Search for the cell housing the specified text and yield its [X, Y] center coordinate. 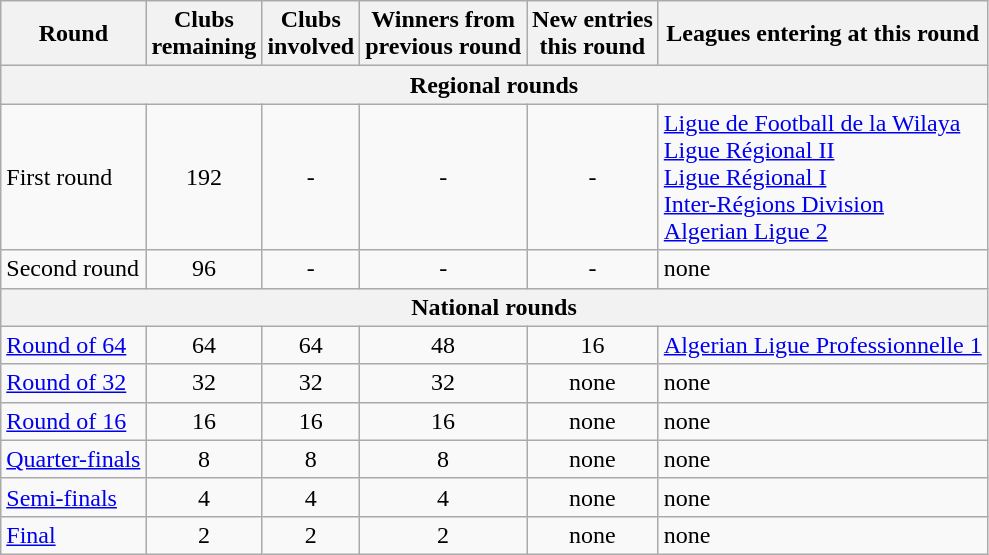
Regional rounds [494, 85]
Algerian Ligue Professionnelle 1 [822, 345]
National rounds [494, 307]
Second round [74, 269]
First round [74, 177]
Round of 64 [74, 345]
Round of 32 [74, 383]
Round of 16 [74, 421]
Round [74, 34]
Ligue de Football de la WilayaLigue Régional IILigue Régional IInter-Régions DivisionAlgerian Ligue 2 [822, 177]
Leagues entering at this round [822, 34]
192 [204, 177]
Semi-finals [74, 497]
96 [204, 269]
Winners fromprevious round [444, 34]
Final [74, 535]
48 [444, 345]
Clubsremaining [204, 34]
New entriesthis round [593, 34]
Quarter-finals [74, 459]
Clubsinvolved [311, 34]
